Capture the cell that displays the provided text and extract its [x, y] central coordinate. 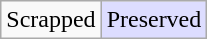
Preserved [154, 20]
Scrapped [51, 20]
